Return [x, y] of the center of cell containing provided text 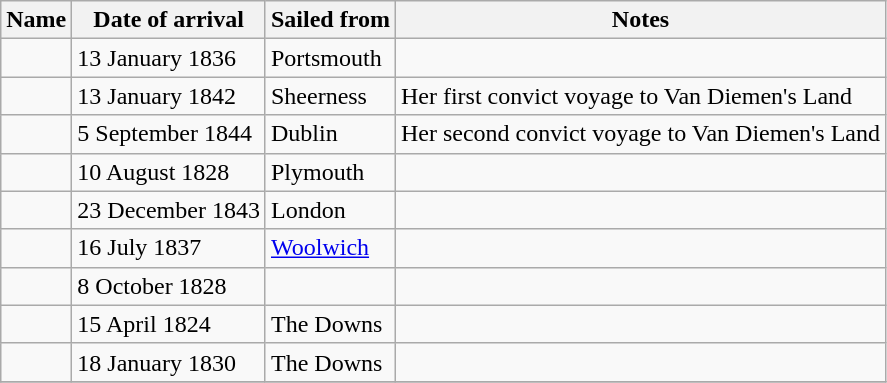
5 September 1844 [169, 134]
Sheerness [330, 96]
13 January 1842 [169, 96]
Her second convict voyage to Van Diemen's Land [640, 134]
Portsmouth [330, 58]
Date of arrival [169, 20]
Notes [640, 20]
Dublin [330, 134]
18 January 1830 [169, 362]
Sailed from [330, 20]
13 January 1836 [169, 58]
Plymouth [330, 172]
London [330, 210]
16 July 1837 [169, 248]
10 August 1828 [169, 172]
8 October 1828 [169, 286]
Woolwich [330, 248]
23 December 1843 [169, 210]
Her first convict voyage to Van Diemen's Land [640, 96]
Name [36, 20]
15 April 1824 [169, 324]
